Detect which cell encompasses the target text, then output its (x, y) center coordinate. 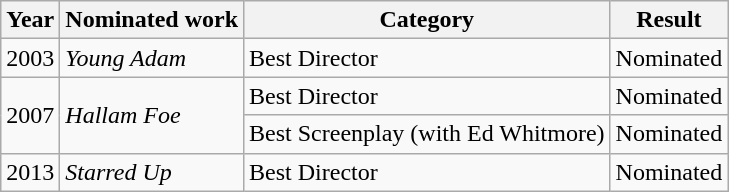
Young Adam (152, 58)
Year (30, 20)
2013 (30, 172)
Result (669, 20)
Hallam Foe (152, 115)
2003 (30, 58)
Nominated work (152, 20)
Category (428, 20)
Starred Up (152, 172)
2007 (30, 115)
Best Screenplay (with Ed Whitmore) (428, 134)
